Pinpoint the cell where the given text exists, returning its (X, Y) midpoint coordinate. 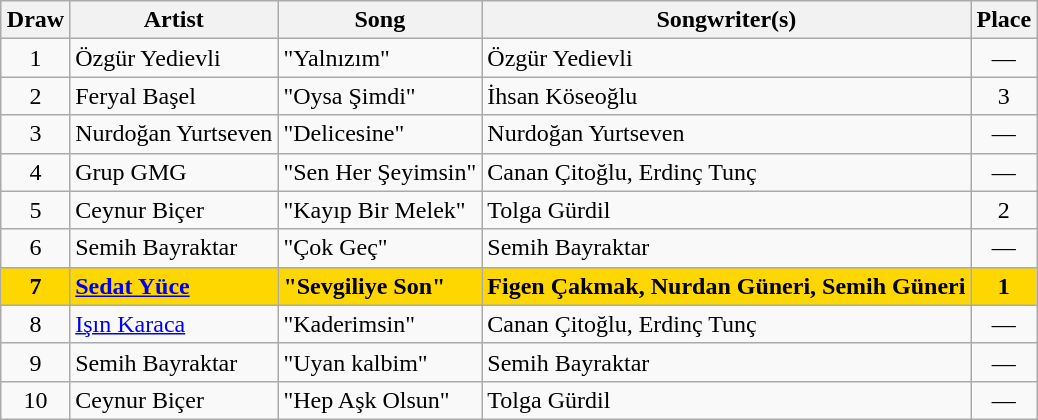
"Oysa Şimdi" (380, 96)
"Çok Geç" (380, 248)
Işın Karaca (174, 324)
Place (1004, 20)
Figen Çakmak, Nurdan Güneri, Semih Güneri (726, 286)
"Kayıp Bir Melek" (380, 210)
10 (35, 400)
6 (35, 248)
İhsan Köseoğlu (726, 96)
Songwriter(s) (726, 20)
"Delicesine" (380, 134)
5 (35, 210)
Sedat Yüce (174, 286)
"Hep Aşk Olsun" (380, 400)
Grup GMG (174, 172)
"Sen Her Şeyimsin" (380, 172)
"Uyan kalbim" (380, 362)
"Yalnızım" (380, 58)
"Sevgiliye Son" (380, 286)
Song (380, 20)
8 (35, 324)
Artist (174, 20)
"Kaderimsin" (380, 324)
9 (35, 362)
7 (35, 286)
Feryal Başel (174, 96)
4 (35, 172)
Draw (35, 20)
